Provide the [X, Y] coordinate of the cell's center where the given text is located.  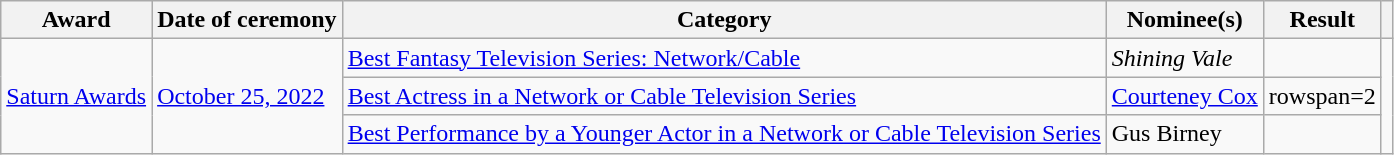
Best Performance by a Younger Actor in a Network or Cable Television Series [724, 134]
Best Fantasy Television Series: Network/Cable [724, 58]
Shining Vale [1184, 58]
Result [1322, 20]
Nominee(s) [1184, 20]
October 25, 2022 [248, 96]
rowspan=2 [1322, 96]
Best Actress in a Network or Cable Television Series [724, 96]
Gus Birney [1184, 134]
Date of ceremony [248, 20]
Award [76, 20]
Courteney Cox [1184, 96]
Saturn Awards [76, 96]
Category [724, 20]
